Scan for the cell matching the given text and deliver its (X, Y) coordinate at center. 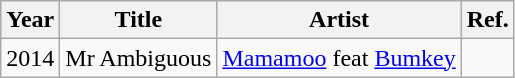
Ref. (488, 20)
2014 (30, 58)
Title (138, 20)
Year (30, 20)
Artist (339, 20)
Mr Ambiguous (138, 58)
Mamamoo feat Bumkey (339, 58)
